Output the [x, y] coordinate of the center of the cell containing the given text.  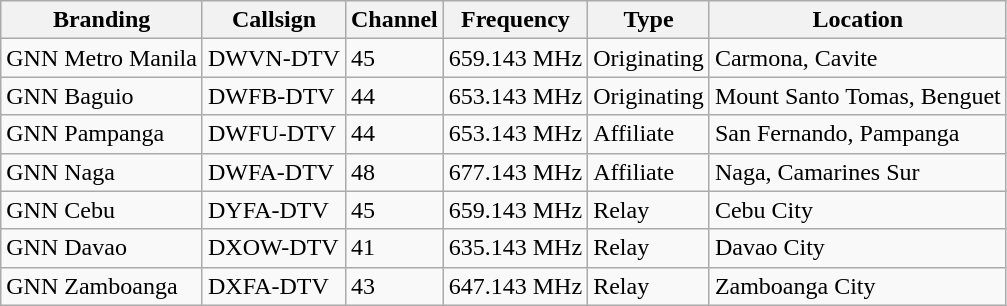
GNN Cebu [102, 210]
Cebu City [858, 210]
Callsign [274, 20]
Channel [394, 20]
Type [649, 20]
Zamboanga City [858, 286]
DWFA-DTV [274, 172]
DWFU-DTV [274, 134]
GNN Davao [102, 248]
GNN Metro Manila [102, 58]
41 [394, 248]
635.143 MHz [515, 248]
Davao City [858, 248]
DYFA-DTV [274, 210]
GNN Naga [102, 172]
48 [394, 172]
DWFB-DTV [274, 96]
Naga, Camarines Sur [858, 172]
GNN Zamboanga [102, 286]
DXFA-DTV [274, 286]
43 [394, 286]
Branding [102, 20]
Carmona, Cavite [858, 58]
647.143 MHz [515, 286]
DXOW-DTV [274, 248]
GNN Baguio [102, 96]
DWVN-DTV [274, 58]
Frequency [515, 20]
Location [858, 20]
GNN Pampanga [102, 134]
Mount Santo Tomas, Benguet [858, 96]
677.143 MHz [515, 172]
San Fernando, Pampanga [858, 134]
